Scan for the cell matching the given text and deliver its [x, y] coordinate at center. 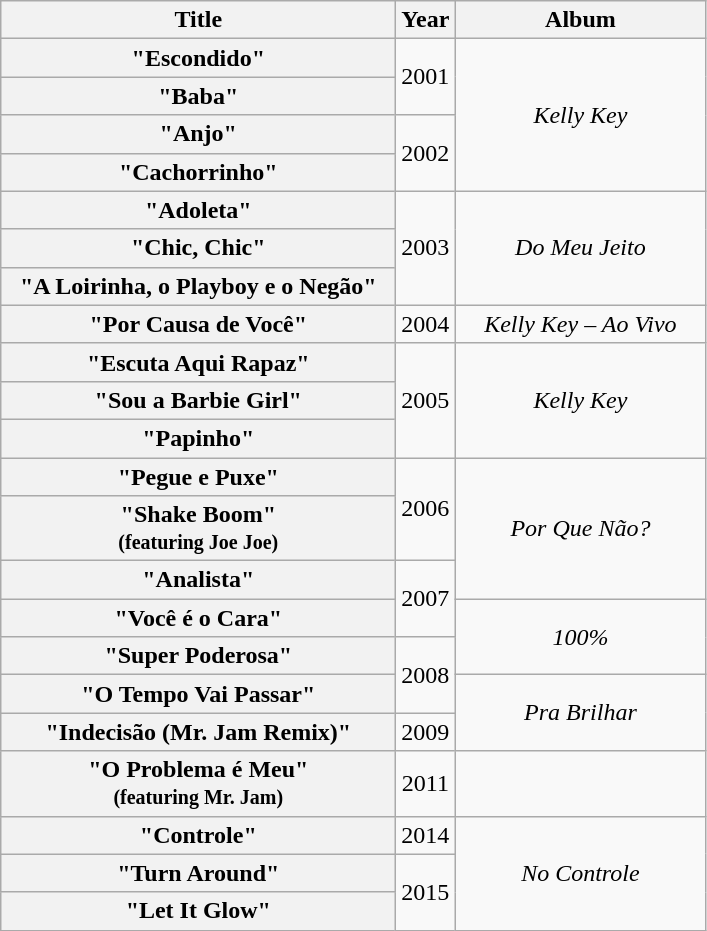
Por Que Não? [580, 528]
"Por Causa de Você" [198, 324]
Title [198, 20]
2009 [426, 732]
2002 [426, 153]
"Cachorrinho" [198, 172]
"O Problema é Meu" (featuring Mr. Jam) [198, 784]
No Controle [580, 873]
"Anjo" [198, 134]
Kelly Key – Ao Vivo [580, 324]
Pra Brilhar [580, 713]
"Adoleta" [198, 210]
Album [580, 20]
"Turn Around" [198, 873]
2006 [426, 510]
2005 [426, 400]
2014 [426, 835]
"Escondido" [198, 58]
"Controle" [198, 835]
2015 [426, 892]
"Chic, Chic" [198, 248]
"Let It Glow" [198, 911]
2003 [426, 248]
"O Tempo Vai Passar" [198, 694]
Year [426, 20]
2008 [426, 675]
100% [580, 637]
2004 [426, 324]
"Super Poderosa" [198, 656]
2001 [426, 77]
"Analista" [198, 580]
"Shake Boom" (featuring Joe Joe) [198, 528]
2007 [426, 599]
"Baba" [198, 96]
"Escuta Aqui Rapaz" [198, 362]
"A Loirinha, o Playboy e o Negão" [198, 286]
"Pegue e Puxe" [198, 477]
"Você é o Cara" [198, 618]
2011 [426, 784]
"Papinho" [198, 438]
Do Meu Jeito [580, 248]
"Sou a Barbie Girl" [198, 400]
"Indecisão (Mr. Jam Remix)" [198, 732]
